Output the (X, Y) coordinate of the center of the cell containing the given text.  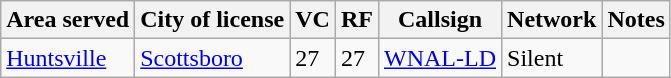
Area served (68, 20)
Network (552, 20)
Scottsboro (212, 58)
VC (313, 20)
RF (356, 20)
Notes (636, 20)
Huntsville (68, 58)
WNAL-LD (440, 58)
Silent (552, 58)
Callsign (440, 20)
City of license (212, 20)
